Determine the (x, y) coordinate at the center of the cell enclosing the given text.  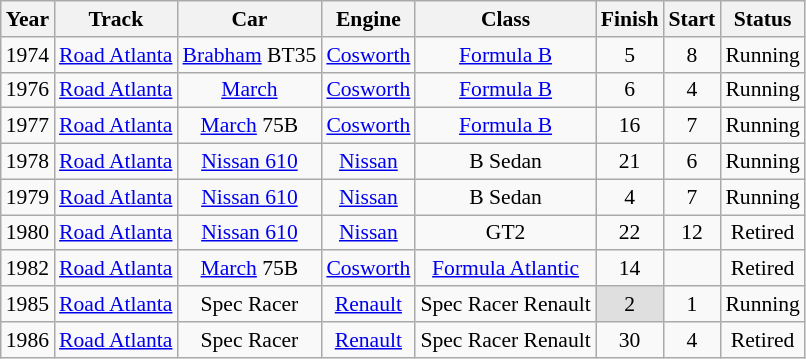
1978 (28, 162)
1977 (28, 126)
1985 (28, 304)
1974 (28, 55)
Start (692, 19)
30 (630, 340)
1 (692, 304)
1976 (28, 90)
March (249, 90)
12 (692, 233)
Year (28, 19)
14 (630, 269)
1979 (28, 197)
16 (630, 126)
GT2 (505, 233)
Formula Atlantic (505, 269)
1986 (28, 340)
21 (630, 162)
Status (762, 19)
Track (116, 19)
1982 (28, 269)
2 (630, 304)
5 (630, 55)
Brabham BT35 (249, 55)
Car (249, 19)
Engine (368, 19)
8 (692, 55)
Finish (630, 19)
Class (505, 19)
1980 (28, 233)
22 (630, 233)
